Capture the cell that displays the provided text and extract its (X, Y) central coordinate. 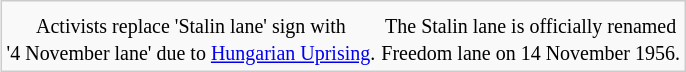
Activists replace 'Stalin lane' sign with'4 November lane' due to Hungarian Uprising. (191, 38)
The Stalin lane is officially renamedFreedom lane on 14 November 1956. (531, 38)
